Return the [X, Y] coordinate for the center point of the cell that contains the specified text.  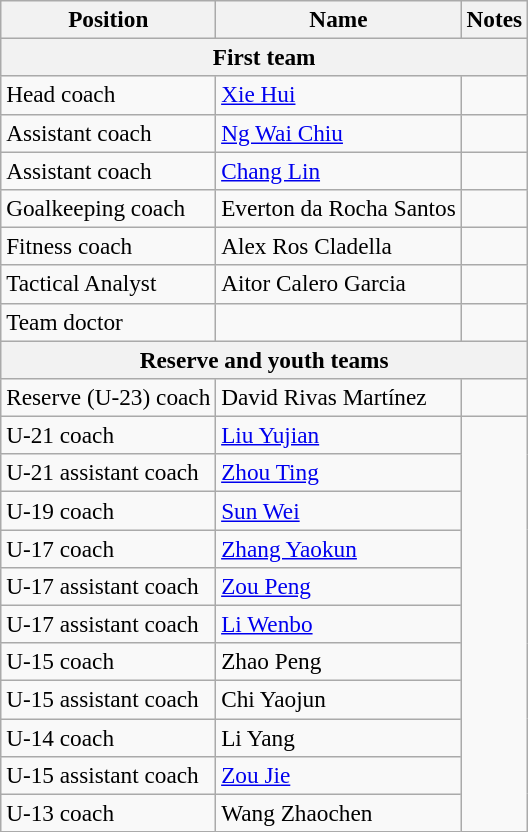
Zhou Ting [338, 473]
U-17 coach [108, 548]
Team doctor [108, 322]
David Rivas Martínez [338, 397]
Wang Zhaochen [338, 813]
U-15 coach [108, 662]
Chang Lin [338, 170]
U-21 coach [108, 435]
Li Yang [338, 737]
Goalkeeping coach [108, 208]
Li Wenbo [338, 624]
Position [108, 19]
Notes [494, 19]
U-21 assistant coach [108, 473]
Reserve (U-23) coach [108, 397]
Reserve and youth teams [264, 359]
Liu Yujian [338, 435]
U-13 coach [108, 813]
Everton da Rocha Santos [338, 208]
Zhao Peng [338, 662]
Zou Jie [338, 775]
U-14 coach [108, 737]
Xie Hui [338, 95]
Aitor Calero Garcia [338, 284]
Fitness coach [108, 246]
Tactical Analyst [108, 284]
Sun Wei [338, 510]
U-19 coach [108, 510]
Chi Yaojun [338, 699]
Head coach [108, 95]
Zou Peng [338, 586]
Alex Ros Cladella [338, 246]
First team [264, 57]
Name [338, 19]
Ng Wai Chiu [338, 133]
Zhang Yaokun [338, 548]
